Detect which cell encompasses the target text, then output its [X, Y] center coordinate. 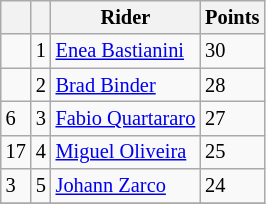
Fabio Quartararo [126, 118]
17 [16, 152]
27 [232, 118]
2 [41, 85]
28 [232, 85]
24 [232, 186]
Rider [126, 17]
Enea Bastianini [126, 51]
Miguel Oliveira [126, 152]
Johann Zarco [126, 186]
6 [16, 118]
5 [41, 186]
1 [41, 51]
Brad Binder [126, 85]
4 [41, 152]
30 [232, 51]
Points [232, 17]
25 [232, 152]
